Return [x, y] of the center of cell containing provided text 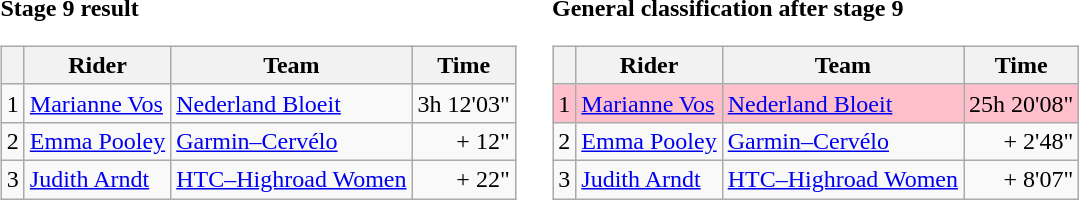
+ 22" [464, 179]
25h 20'08" [1022, 103]
+ 12" [464, 141]
+ 8'07" [1022, 179]
3h 12'03" [464, 103]
+ 2'48" [1022, 141]
